Return the [X, Y] coordinate for the center point of the cell that contains the specified text.  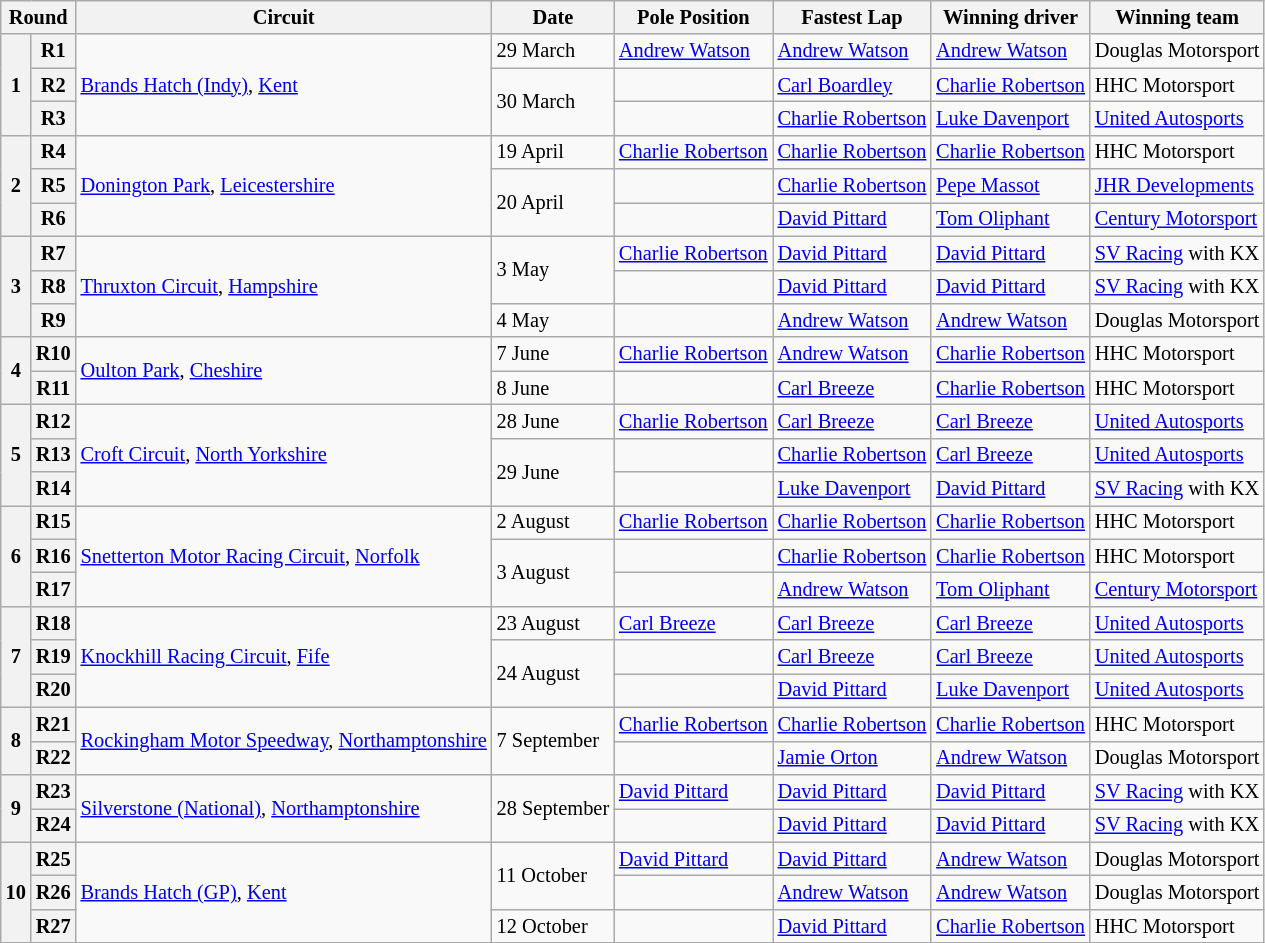
23 August [553, 623]
28 June [553, 421]
R13 [54, 455]
R17 [54, 589]
30 March [553, 102]
20 April [553, 202]
11 October [553, 876]
Winning driver [1010, 17]
Date [553, 17]
Carl Boardley [852, 85]
Croft Circuit, North Yorkshire [284, 454]
12 October [553, 926]
Silverstone (National), Northamptonshire [284, 808]
R25 [54, 859]
10 [16, 892]
8 [16, 740]
28 September [553, 808]
R19 [54, 657]
4 May [553, 320]
1 [16, 84]
R18 [54, 623]
R15 [54, 522]
R27 [54, 926]
Donington Park, Leicestershire [284, 186]
3 August [553, 572]
Fastest Lap [852, 17]
Oulton Park, Cheshire [284, 370]
R8 [54, 287]
R23 [54, 791]
R26 [54, 892]
Winning team [1177, 17]
Rockingham Motor Speedway, Northamptonshire [284, 740]
Thruxton Circuit, Hampshire [284, 286]
R21 [54, 724]
2 August [553, 522]
R7 [54, 253]
4 [16, 370]
7 September [553, 740]
8 June [553, 388]
R16 [54, 556]
R20 [54, 690]
R12 [54, 421]
R6 [54, 219]
Knockhill Racing Circuit, Fife [284, 656]
Brands Hatch (GP), Kent [284, 892]
7 [16, 656]
R24 [54, 825]
R11 [54, 388]
Jamie Orton [852, 758]
29 June [553, 472]
Pepe Massot [1010, 186]
R5 [54, 186]
R14 [54, 489]
Snetterton Motor Racing Circuit, Norfolk [284, 556]
R3 [54, 118]
R10 [54, 354]
19 April [553, 152]
5 [16, 454]
3 May [553, 270]
Round [38, 17]
Pole Position [694, 17]
R9 [54, 320]
2 [16, 186]
Circuit [284, 17]
7 June [553, 354]
3 [16, 286]
JHR Developments [1177, 186]
R22 [54, 758]
R1 [54, 51]
29 March [553, 51]
R4 [54, 152]
R2 [54, 85]
6 [16, 556]
Brands Hatch (Indy), Kent [284, 84]
24 August [553, 674]
9 [16, 808]
